Return the [X, Y] coordinate for the center point of the cell that contains the specified text.  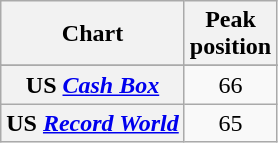
Chart [93, 34]
US Record World [93, 123]
US Cash Box [93, 85]
65 [230, 123]
Peakposition [230, 34]
66 [230, 85]
